Capture the cell that displays the provided text and extract its (X, Y) central coordinate. 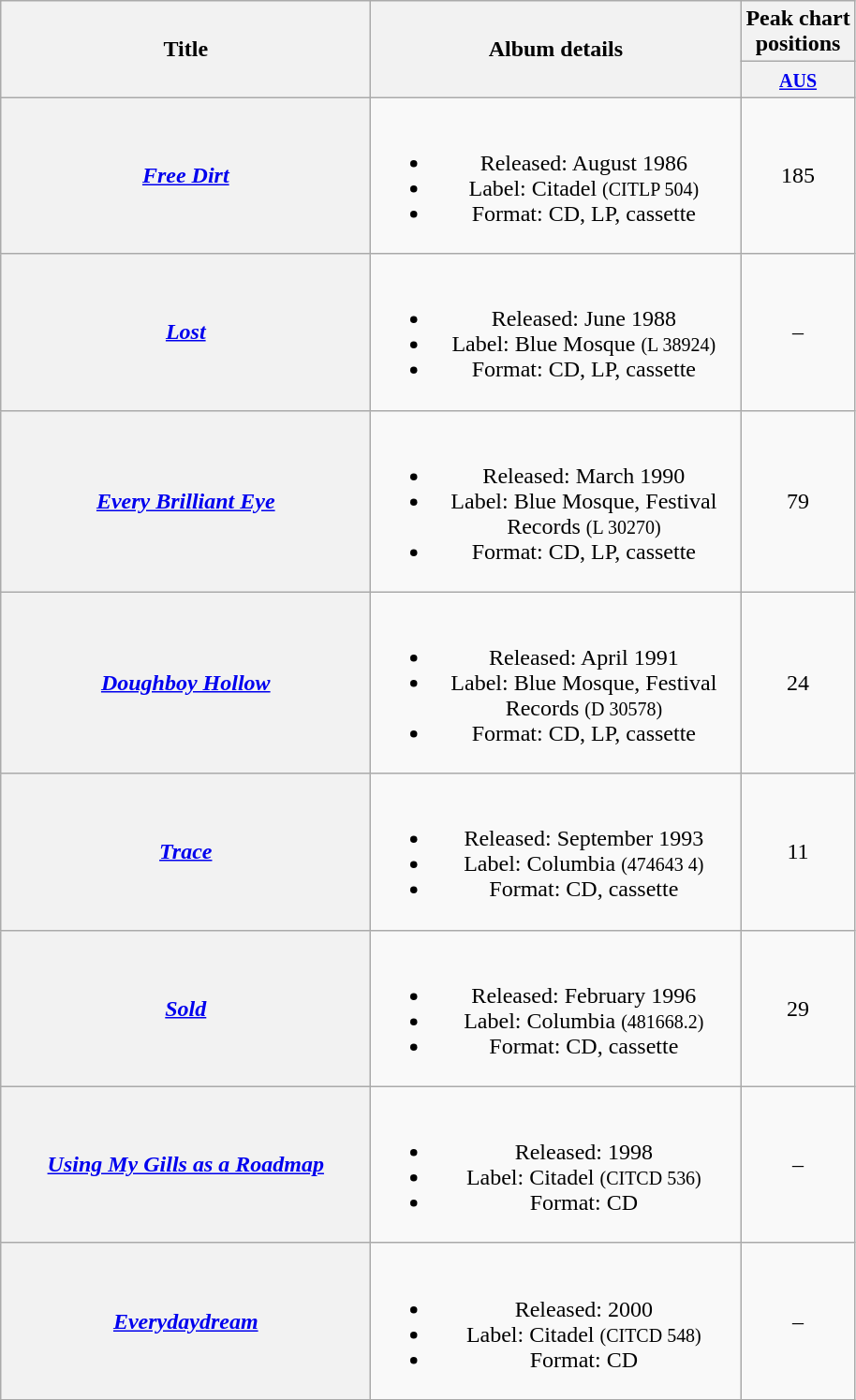
Trace (185, 852)
Released: 1998Label: Citadel (CITCD 536)Format: CD (556, 1165)
Sold (185, 1008)
79 (798, 501)
Album details (556, 49)
Every Brilliant Eye (185, 501)
Released: 2000Label: Citadel (CITCD 548)Format: CD (556, 1320)
Free Dirt (185, 176)
AUS (798, 80)
24 (798, 683)
Doughboy Hollow (185, 683)
Released: June 1988Label: Blue Mosque (L 38924)Format: CD, LP, cassette (556, 332)
185 (798, 176)
Peak chartpositions (798, 32)
Everydaydream (185, 1320)
Using My Gills as a Roadmap (185, 1165)
Released: February 1996Label: Columbia (481668.2)Format: CD, cassette (556, 1008)
Lost (185, 332)
Released: March 1990Label: Blue Mosque, Festival Records (L 30270)Format: CD, LP, cassette (556, 501)
Released: August 1986Label: Citadel (CITLP 504)Format: CD, LP, cassette (556, 176)
Title (185, 49)
29 (798, 1008)
Released: April 1991Label: Blue Mosque, Festival Records (D 30578)Format: CD, LP, cassette (556, 683)
11 (798, 852)
Released: September 1993Label: Columbia (474643 4)Format: CD, cassette (556, 852)
